Scan for the cell matching the given text and deliver its (X, Y) coordinate at center. 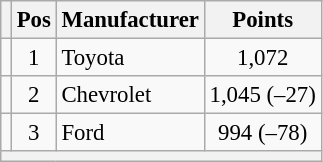
Pos (34, 20)
1 (34, 58)
1,072 (262, 58)
Toyota (130, 58)
2 (34, 95)
994 (–78) (262, 133)
Points (262, 20)
Manufacturer (130, 20)
Chevrolet (130, 95)
3 (34, 133)
Ford (130, 133)
1,045 (–27) (262, 95)
